Return [x, y] of the center of cell containing provided text 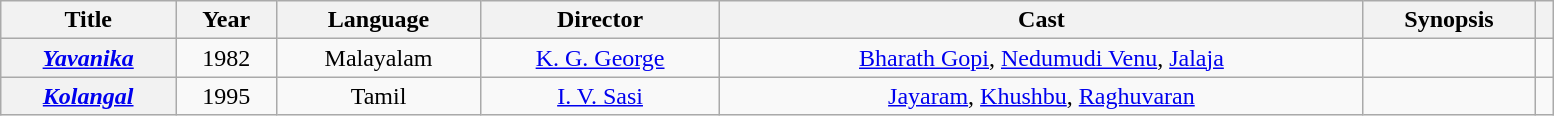
Tamil [379, 96]
K. G. George [600, 58]
Title [88, 20]
1995 [226, 96]
Bharath Gopi, Nedumudi Venu, Jalaja [1042, 58]
I. V. Sasi [600, 96]
Cast [1042, 20]
Malayalam [379, 58]
Year [226, 20]
Synopsis [1449, 20]
Kolangal [88, 96]
Jayaram, Khushbu, Raghuvaran [1042, 96]
Director [600, 20]
1982 [226, 58]
Yavanika [88, 58]
Language [379, 20]
